Scan for the cell matching the given text and deliver its [x, y] coordinate at center. 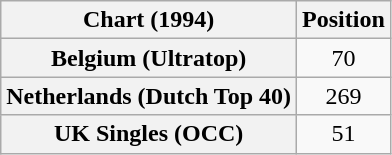
Belgium (Ultratop) [149, 58]
Netherlands (Dutch Top 40) [149, 96]
51 [344, 134]
70 [344, 58]
Position [344, 20]
Chart (1994) [149, 20]
269 [344, 96]
UK Singles (OCC) [149, 134]
